Output the (x, y) coordinate of the center of the cell containing the given text.  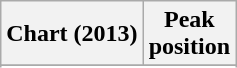
Peakposition (189, 34)
Chart (2013) (72, 34)
